For the text-containing cell, return its midpoint in [X, Y] coordinate format. 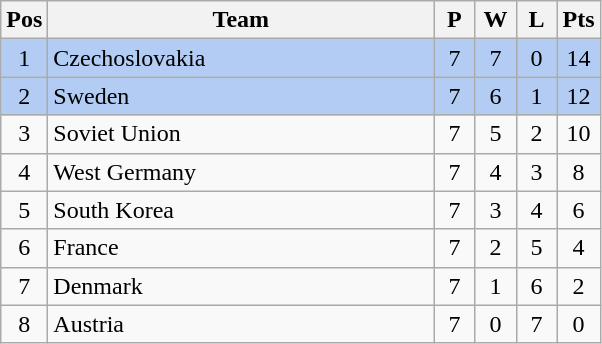
Czechoslovakia [241, 58]
P [454, 20]
12 [578, 96]
Soviet Union [241, 134]
W [496, 20]
10 [578, 134]
Austria [241, 324]
South Korea [241, 210]
Sweden [241, 96]
L [536, 20]
14 [578, 58]
Pts [578, 20]
France [241, 248]
Denmark [241, 286]
Team [241, 20]
Pos [24, 20]
West Germany [241, 172]
